Scan for the cell matching the given text and deliver its (X, Y) coordinate at center. 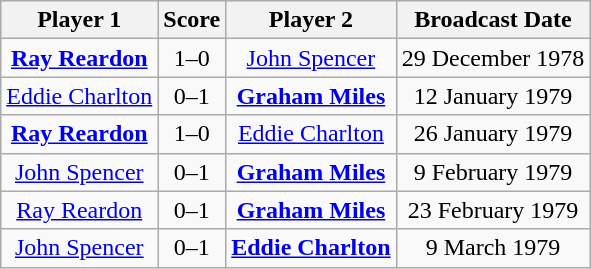
Player 1 (80, 20)
26 January 1979 (493, 134)
29 December 1978 (493, 58)
12 January 1979 (493, 96)
9 March 1979 (493, 248)
Broadcast Date (493, 20)
23 February 1979 (493, 210)
9 February 1979 (493, 172)
Player 2 (311, 20)
Score (192, 20)
